Identify which cell holds the provided text, then report its [X, Y] central coordinate. 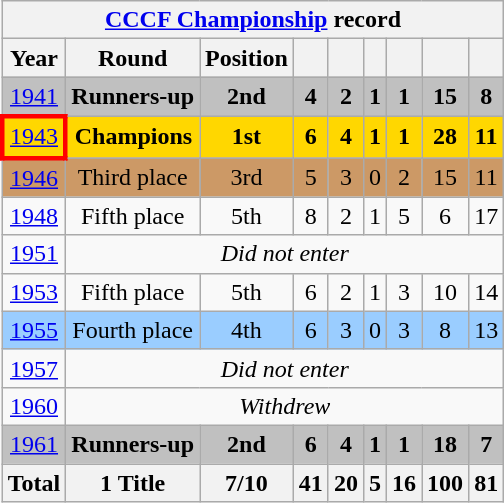
13 [486, 330]
1957 [34, 368]
1946 [34, 178]
Position [247, 58]
1960 [34, 406]
Third place [133, 178]
Withdrew [285, 406]
1951 [34, 254]
Round [133, 58]
1 Title [133, 483]
7 [486, 444]
1961 [34, 444]
41 [310, 483]
100 [446, 483]
14 [486, 292]
3rd [247, 178]
81 [486, 483]
Year [34, 58]
CCCF Championship record [252, 20]
7/10 [247, 483]
10 [446, 292]
Fourth place [133, 330]
1943 [34, 136]
4th [247, 330]
1941 [34, 97]
18 [446, 444]
Total [34, 483]
28 [446, 136]
16 [404, 483]
1948 [34, 216]
20 [346, 483]
1955 [34, 330]
1953 [34, 292]
17 [486, 216]
Champions [133, 136]
1st [247, 136]
